Pinpoint the cell where the given text exists, returning its [X, Y] midpoint coordinate. 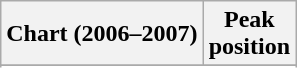
Peakposition [249, 34]
Chart (2006–2007) [102, 34]
